Capture the cell that displays the provided text and extract its (x, y) central coordinate. 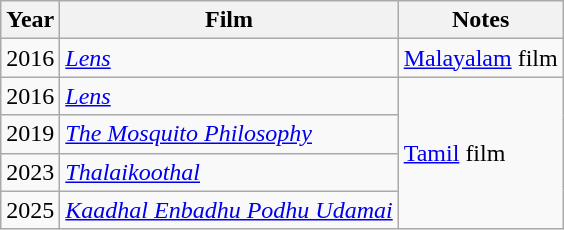
2019 (30, 134)
2025 (30, 210)
The Mosquito Philosophy (229, 134)
Year (30, 20)
Thalaikoothal (229, 172)
Malayalam film (480, 58)
Tamil film (480, 153)
Notes (480, 20)
Film (229, 20)
2023 (30, 172)
Kaadhal Enbadhu Podhu Udamai (229, 210)
